Scan for the cell matching the given text and deliver its (X, Y) coordinate at center. 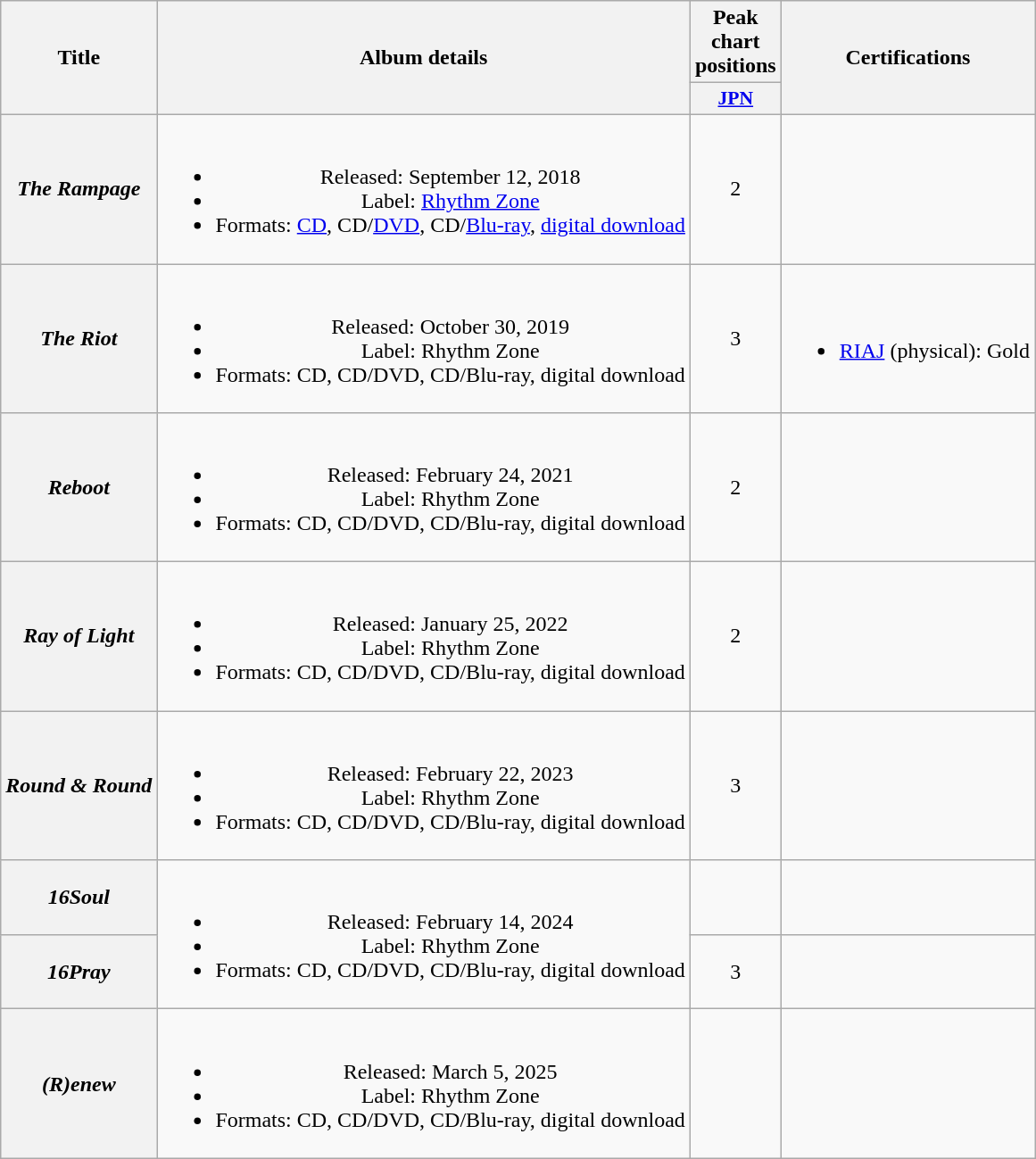
Album details (424, 58)
Released: February 14, 2024 Label: Rhythm ZoneFormats: CD, CD/DVD, CD/Blu-ray, digital download (424, 935)
Reboot (79, 487)
Peak chart positions (735, 42)
Released: January 25, 2022 Label: Rhythm ZoneFormats: CD, CD/DVD, CD/Blu-ray, digital download (424, 637)
Released: February 22, 2023 Label: Rhythm ZoneFormats: CD, CD/DVD, CD/Blu-ray, digital download (424, 785)
16Soul (79, 898)
The Riot (79, 339)
Round & Round (79, 785)
16Pray (79, 972)
JPN (735, 99)
Certifications (908, 58)
Released: September 12, 2018 Label: Rhythm ZoneFormats: CD, CD/DVD, CD/Blu-ray, digital download (424, 189)
The Rampage (79, 189)
Ray of Light (79, 637)
Released: March 5, 2025 Label: Rhythm ZoneFormats: CD, CD/DVD, CD/Blu-ray, digital download (424, 1083)
Released: February 24, 2021 Label: Rhythm ZoneFormats: CD, CD/DVD, CD/Blu-ray, digital download (424, 487)
Released: October 30, 2019 Label: Rhythm ZoneFormats: CD, CD/DVD, CD/Blu-ray, digital download (424, 339)
(R)enew (79, 1083)
RIAJ (physical): Gold (908, 339)
Title (79, 58)
